Identify which cell holds the provided text, then report its (x, y) central coordinate. 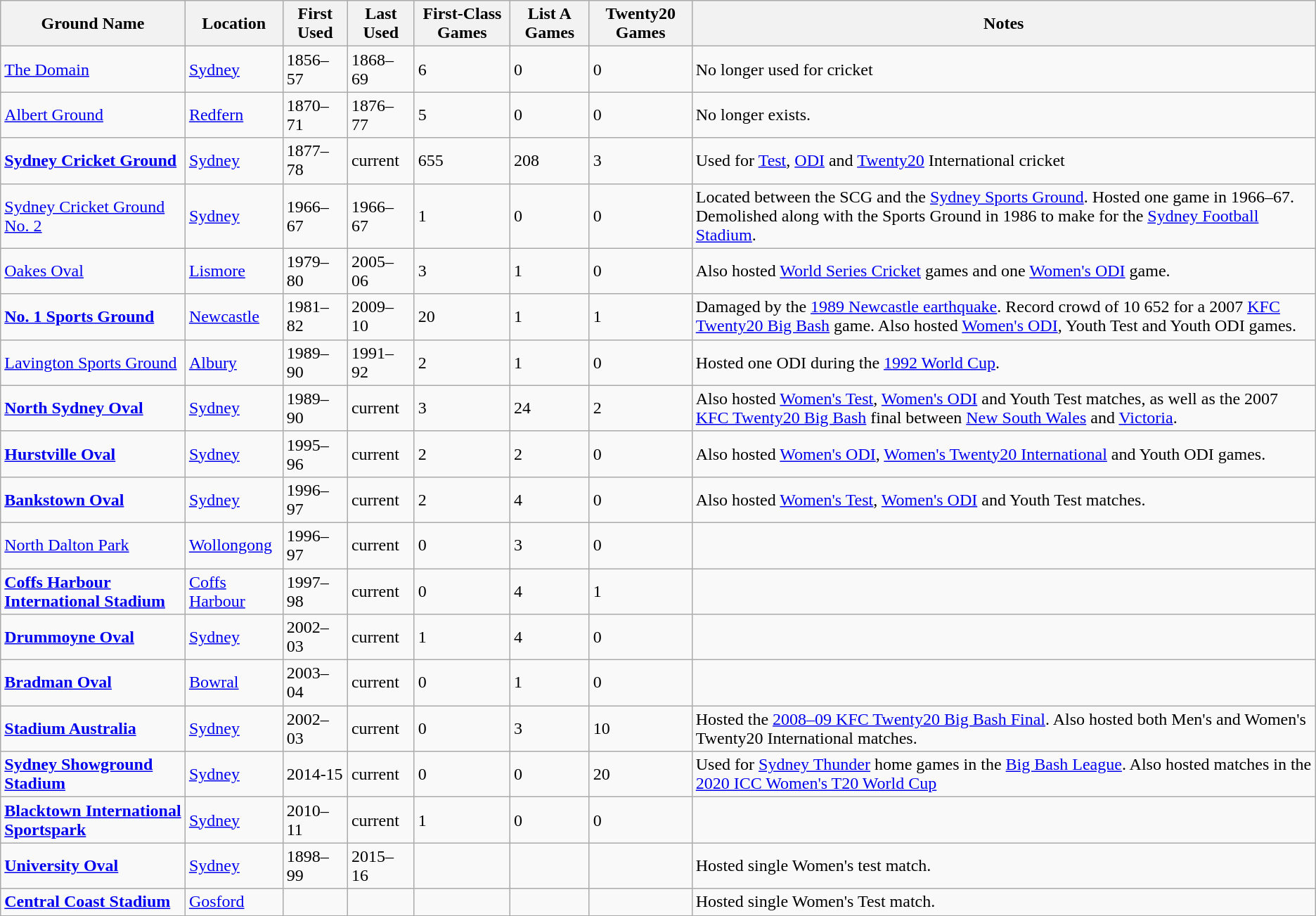
655 (462, 160)
Sydney Cricket Ground No. 2 (93, 216)
Newcastle (233, 316)
Bowral (233, 683)
North Dalton Park (93, 546)
Hosted single Women's test match. (1004, 866)
Hosted the 2008–09 KFC Twenty20 Big Bash Final. Also hosted both Men's and Women's Twenty20 International matches. (1004, 728)
Lavington Sports Ground (93, 363)
1898–99 (315, 866)
2010–11 (315, 820)
No longer exists. (1004, 115)
First-Class Games (462, 24)
Twenty20 Games (640, 24)
Wollongong (233, 546)
2014-15 (315, 775)
2003–04 (315, 683)
Also hosted Women's ODI, Women's Twenty20 International and Youth ODI games. (1004, 454)
24 (550, 408)
Albert Ground (93, 115)
Redfern (233, 115)
Used for Test, ODI and Twenty20 International cricket (1004, 160)
Hurstville Oval (93, 454)
First Used (315, 24)
Blacktown International Sportspark (93, 820)
North Sydney Oval (93, 408)
Bradman Oval (93, 683)
Lismore (233, 271)
Gosford (233, 902)
Last Used (381, 24)
2009–10 (381, 316)
Ground Name (93, 24)
1868–69 (381, 69)
Location (233, 24)
1876–77 (381, 115)
Sydney Showground Stadium (93, 775)
Also hosted World Series Cricket games and one Women's ODI game. (1004, 271)
208 (550, 160)
Also hosted Women's Test, Women's ODI and Youth Test matches, as well as the 2007 KFC Twenty20 Big Bash final between New South Wales and Victoria. (1004, 408)
2005–06 (381, 271)
2015–16 (381, 866)
1979–80 (315, 271)
6 (462, 69)
1856–57 (315, 69)
1995–96 (315, 454)
1981–82 (315, 316)
1991–92 (381, 363)
List A Games (550, 24)
1997–98 (315, 591)
Stadium Australia (93, 728)
Hosted single Women's Test match. (1004, 902)
Also hosted Women's Test, Women's ODI and Youth Test matches. (1004, 499)
1870–71 (315, 115)
Albury (233, 363)
No longer used for cricket (1004, 69)
Bankstown Oval (93, 499)
Central Coast Stadium (93, 902)
Oakes Oval (93, 271)
Notes (1004, 24)
10 (640, 728)
University Oval (93, 866)
Hosted one ODI during the 1992 World Cup. (1004, 363)
Coffs Harbour (233, 591)
1877–78 (315, 160)
Used for Sydney Thunder home games in the Big Bash League. Also hosted matches in the 2020 ICC Women's T20 World Cup (1004, 775)
The Domain (93, 69)
No. 1 Sports Ground (93, 316)
Coffs Harbour International Stadium (93, 591)
Sydney Cricket Ground (93, 160)
5 (462, 115)
Drummoyne Oval (93, 637)
